Output the [X, Y] coordinate of the center of the cell containing the given text.  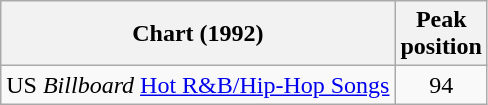
94 [441, 85]
US Billboard Hot R&B/Hip-Hop Songs [198, 85]
Chart (1992) [198, 34]
Peakposition [441, 34]
